From the cell containing the given text, extract its center point as [X, Y] coordinate. 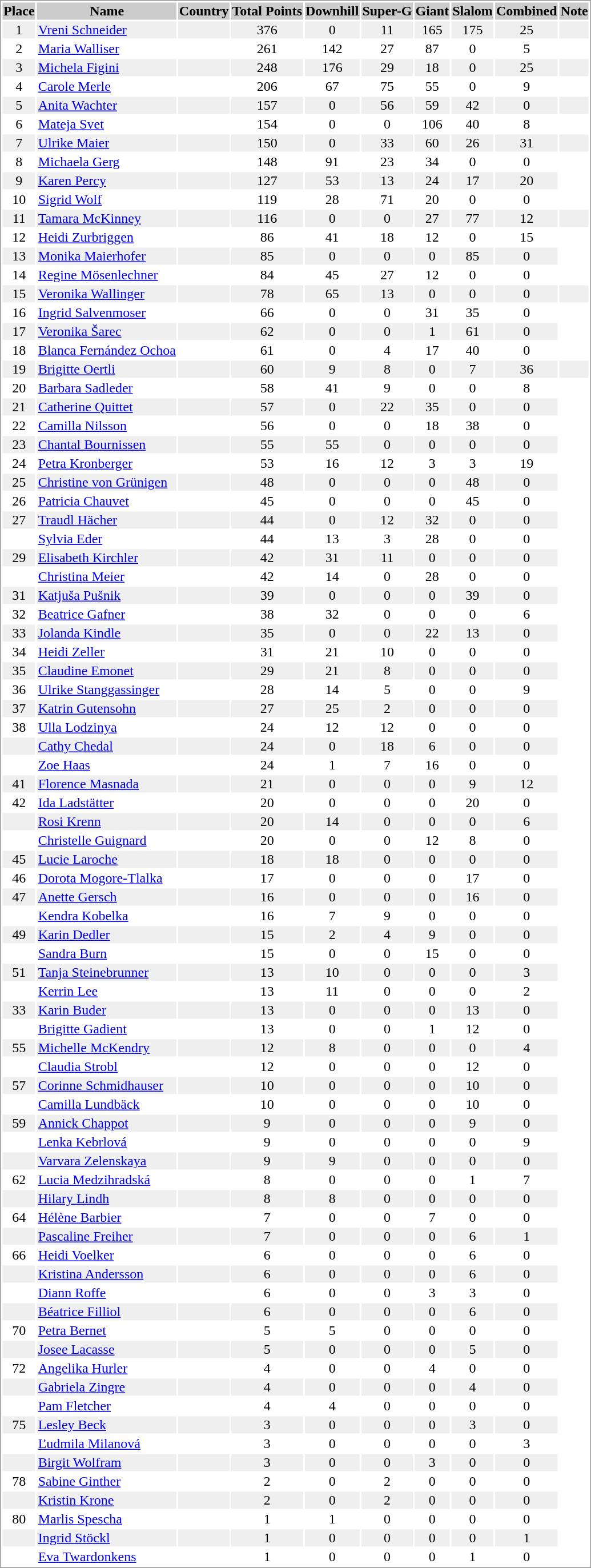
Michelle McKendry [107, 1048]
Kristina Andersson [107, 1274]
Regine Mösenlechner [107, 275]
Vreni Schneider [107, 30]
Ulrike Stanggassinger [107, 689]
Josee Lacasse [107, 1350]
Annick Chappot [107, 1124]
Veronika Wallinger [107, 294]
Country [204, 11]
Tamara McKinney [107, 219]
175 [473, 30]
Ulrike Maier [107, 143]
Barbara Sadleder [107, 388]
Sandra Burn [107, 953]
142 [332, 49]
Petra Bernet [107, 1330]
Tanja Steinebrunner [107, 973]
116 [267, 219]
Heidi Zurbriggen [107, 237]
Florence Masnada [107, 784]
Catherine Quittet [107, 407]
84 [267, 275]
80 [19, 1519]
248 [267, 68]
Place [19, 11]
Kristin Krone [107, 1501]
58 [267, 388]
Downhill [332, 11]
Karen Percy [107, 181]
65 [332, 294]
Anita Wachter [107, 106]
Birgit Wolfram [107, 1463]
127 [267, 181]
Claudine Emonet [107, 671]
Rosi Krenn [107, 822]
119 [267, 199]
47 [19, 897]
Pascaline Freiher [107, 1237]
Karin Dedler [107, 935]
Diann Roffe [107, 1293]
Name [107, 11]
Elisabeth Kirchler [107, 558]
70 [19, 1330]
37 [19, 709]
Anette Gersch [107, 897]
72 [19, 1368]
Beatrice Gafner [107, 614]
67 [332, 86]
106 [432, 124]
Ulla Lodzinya [107, 727]
Hilary Lindh [107, 1199]
Corinne Schmidhauser [107, 1086]
Cathy Chedal [107, 747]
71 [387, 199]
Sigrid Wolf [107, 199]
Pam Fletcher [107, 1406]
Lucia Medzihradská [107, 1180]
Combined [526, 11]
49 [19, 935]
Jolanda Kindle [107, 633]
Super-G [387, 11]
261 [267, 49]
Heidi Zeller [107, 652]
Maria Walliser [107, 49]
Blanca Fernández Ochoa [107, 350]
Marlis Spescha [107, 1519]
Note [574, 11]
Christina Meier [107, 576]
157 [267, 106]
Lucie Laroche [107, 860]
Ľudmila Milanová [107, 1443]
Chantal Bournissen [107, 445]
148 [267, 162]
Michela Figini [107, 68]
Carole Merle [107, 86]
87 [432, 49]
Dorota Mogore-Tlalka [107, 878]
Béatrice Filliol [107, 1312]
Patricia Chauvet [107, 501]
376 [267, 30]
176 [332, 68]
46 [19, 878]
165 [432, 30]
Sabine Ginther [107, 1481]
Camilla Lundbäck [107, 1104]
Brigitte Oertli [107, 370]
Veronika Šarec [107, 332]
Camilla Nilsson [107, 426]
Michaela Gerg [107, 162]
Kendra Kobelka [107, 916]
Varvara Zelenskaya [107, 1161]
Heidi Voelker [107, 1255]
Katjuša Pušnik [107, 596]
154 [267, 124]
Traudl Hächer [107, 520]
Christine von Grünigen [107, 483]
150 [267, 143]
Monika Maierhofer [107, 256]
Slalom [473, 11]
Katrin Gutensohn [107, 709]
Eva Twardonkens [107, 1557]
Petra Kronberger [107, 463]
86 [267, 237]
64 [19, 1217]
Gabriela Zingre [107, 1387]
Lesley Beck [107, 1425]
Mateja Svet [107, 124]
Sylvia Eder [107, 539]
Giant [432, 11]
51 [19, 973]
206 [267, 86]
Brigitte Gadient [107, 1029]
Lenka Kebrlová [107, 1142]
Angelika Hurler [107, 1368]
Hélène Barbier [107, 1217]
91 [332, 162]
Christelle Guignard [107, 840]
Kerrin Lee [107, 991]
Zoe Haas [107, 765]
Claudia Strobl [107, 1066]
Ingrid Stöckl [107, 1538]
Ingrid Salvenmoser [107, 312]
Karin Buder [107, 1010]
77 [473, 219]
Ida Ladstätter [107, 803]
Total Points [267, 11]
